Identify which cell holds the provided text, then report its (X, Y) central coordinate. 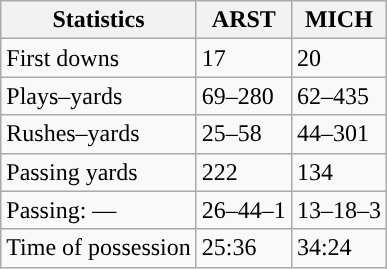
Passing: –– (99, 210)
13–18–3 (338, 210)
62–435 (338, 96)
Plays–yards (99, 96)
44–301 (338, 134)
Passing yards (99, 172)
34:24 (338, 248)
25–58 (244, 134)
Rushes–yards (99, 134)
134 (338, 172)
20 (338, 58)
17 (244, 58)
MICH (338, 20)
First downs (99, 58)
69–280 (244, 96)
Time of possession (99, 248)
ARST (244, 20)
Statistics (99, 20)
26–44–1 (244, 210)
25:36 (244, 248)
222 (244, 172)
